For the text-containing cell, return its midpoint in [X, Y] coordinate format. 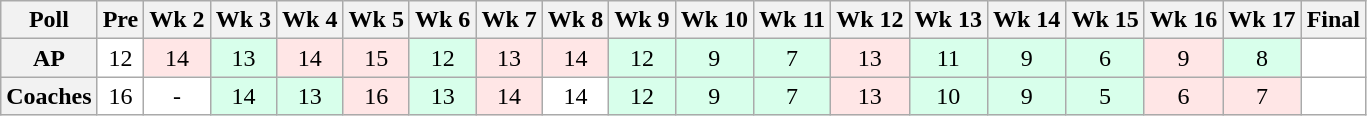
Wk 11 [792, 20]
Final [1333, 20]
Wk 4 [310, 20]
Poll [49, 20]
Wk 8 [575, 20]
Wk 13 [948, 20]
Wk 17 [1262, 20]
Wk 9 [642, 20]
Wk 6 [442, 20]
Wk 7 [509, 20]
8 [1262, 58]
AP [49, 58]
Wk 10 [714, 20]
Pre [120, 20]
10 [948, 96]
Wk 5 [376, 20]
Wk 16 [1183, 20]
15 [376, 58]
Wk 12 [870, 20]
Coaches [49, 96]
5 [1105, 96]
Wk 15 [1105, 20]
Wk 3 [243, 20]
- [177, 96]
Wk 14 [1026, 20]
11 [948, 58]
Wk 2 [177, 20]
